Return [X, Y] of the center of cell containing provided text 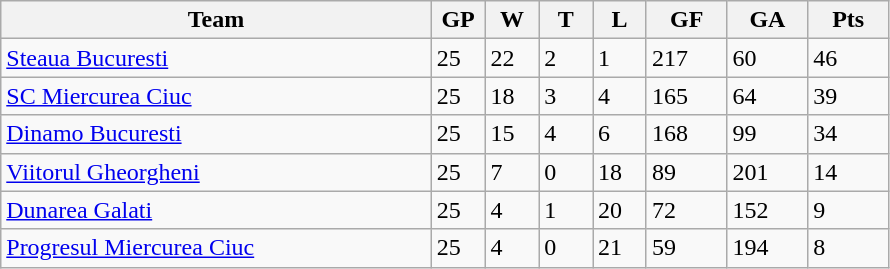
201 [768, 172]
SC Miercurea Ciuc [216, 96]
W [512, 20]
15 [512, 134]
Dinamo Bucuresti [216, 134]
GF [686, 20]
217 [686, 58]
Viitorul Gheorgheni [216, 172]
T [566, 20]
194 [768, 248]
7 [512, 172]
22 [512, 58]
9 [848, 210]
6 [620, 134]
89 [686, 172]
Pts [848, 20]
L [620, 20]
GP [458, 20]
34 [848, 134]
Progresul Miercurea Ciuc [216, 248]
Team [216, 20]
99 [768, 134]
8 [848, 248]
152 [768, 210]
60 [768, 58]
Dunarea Galati [216, 210]
64 [768, 96]
20 [620, 210]
2 [566, 58]
39 [848, 96]
168 [686, 134]
3 [566, 96]
GA [768, 20]
59 [686, 248]
165 [686, 96]
Steaua Bucuresti [216, 58]
21 [620, 248]
72 [686, 210]
46 [848, 58]
14 [848, 172]
